Extract the (x, y) coordinate from the center of the cell holding the provided text.  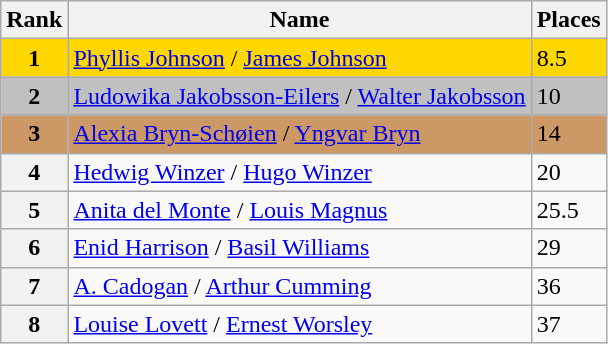
5 (34, 210)
Louise Lovett / Ernest Worsley (300, 324)
Ludowika Jakobsson-Eilers / Walter Jakobsson (300, 96)
36 (568, 286)
Places (568, 20)
8 (34, 324)
Alexia Bryn-Schøien / Yngvar Bryn (300, 134)
Name (300, 20)
2 (34, 96)
4 (34, 172)
10 (568, 96)
25.5 (568, 210)
29 (568, 248)
Phyllis Johnson / James Johnson (300, 58)
Enid Harrison / Basil Williams (300, 248)
Hedwig Winzer / Hugo Winzer (300, 172)
A. Cadogan / Arthur Cumming (300, 286)
Rank (34, 20)
14 (568, 134)
7 (34, 286)
3 (34, 134)
20 (568, 172)
1 (34, 58)
37 (568, 324)
Anita del Monte / Louis Magnus (300, 210)
8.5 (568, 58)
6 (34, 248)
